Scan for the cell matching the given text and deliver its [X, Y] coordinate at center. 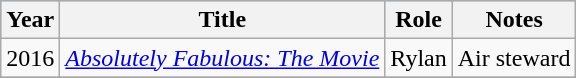
Role [418, 20]
Absolutely Fabulous: The Movie [222, 58]
Title [222, 20]
Year [30, 20]
Air steward [514, 58]
2016 [30, 58]
Notes [514, 20]
Rylan [418, 58]
